Find where the given text appears and provide that cell's center as [x, y] coordinate. 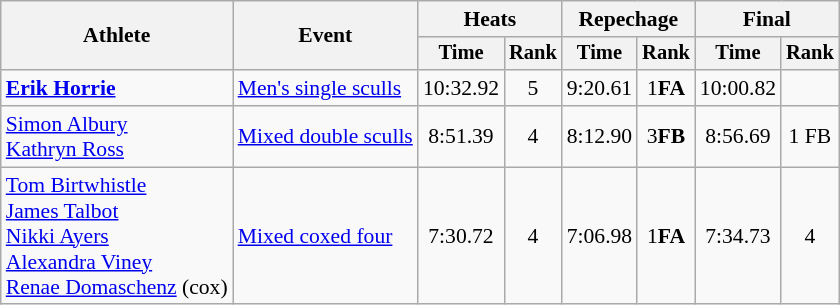
3FB [666, 136]
Mixed coxed four [326, 236]
5 [533, 88]
Athlete [117, 36]
10:00.82 [738, 88]
Simon Albury Kathryn Ross [117, 136]
9:20.61 [600, 88]
8:12.90 [600, 136]
Erik Horrie [117, 88]
Event [326, 36]
8:51.39 [461, 136]
Tom BirtwhistleJames Talbot Nikki Ayers Alexandra Viney Renae Domaschenz (cox) [117, 236]
7:30.72 [461, 236]
Mixed double sculls [326, 136]
Repechage [628, 19]
8:56.69 [738, 136]
Final [767, 19]
10:32.92 [461, 88]
Heats [490, 19]
7:34.73 [738, 236]
1 FB [810, 136]
7:06.98 [600, 236]
Men's single sculls [326, 88]
